Identify which cell holds the provided text, then report its [x, y] central coordinate. 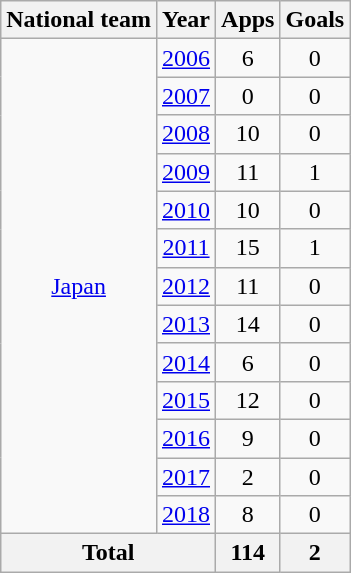
9 [248, 438]
Apps [248, 20]
2006 [186, 58]
2016 [186, 438]
2011 [186, 248]
2017 [186, 477]
Goals [315, 20]
114 [248, 553]
2014 [186, 362]
2013 [186, 324]
15 [248, 248]
National team [79, 20]
Year [186, 20]
Total [108, 553]
14 [248, 324]
8 [248, 515]
Japan [79, 286]
2009 [186, 172]
2007 [186, 96]
2012 [186, 286]
12 [248, 400]
2018 [186, 515]
2015 [186, 400]
2010 [186, 210]
2008 [186, 134]
